Find where the given text appears and provide that cell's center as (X, Y) coordinate. 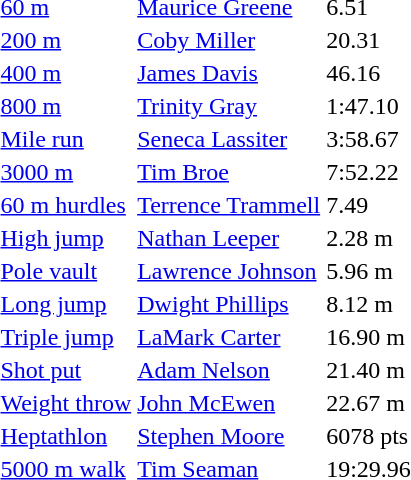
Dwight Phillips (229, 304)
Coby Miller (229, 40)
John McEwen (229, 403)
Nathan Leeper (229, 238)
Adam Nelson (229, 370)
Seneca Lassiter (229, 139)
James Davis (229, 73)
Trinity Gray (229, 106)
Lawrence Johnson (229, 271)
LaMark Carter (229, 337)
Stephen Moore (229, 436)
Tim Broe (229, 172)
Terrence Trammell (229, 205)
